From the cell containing the given text, extract its center point as (x, y) coordinate. 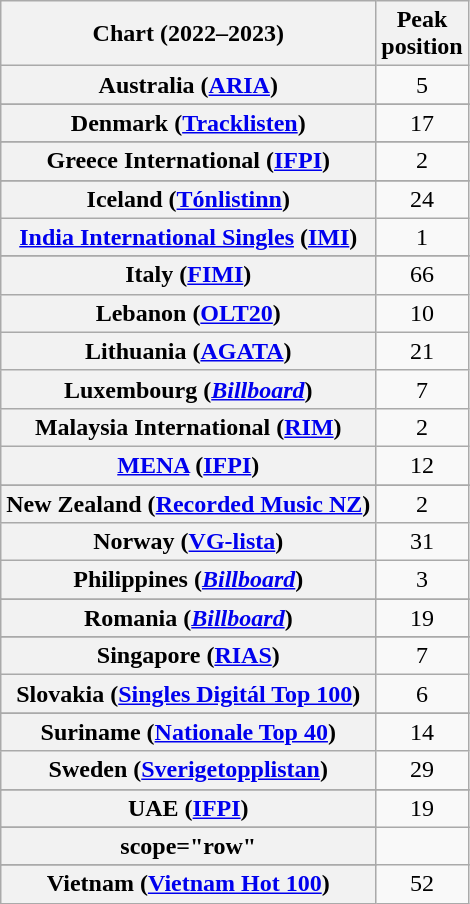
29 (422, 770)
scope="row" (188, 846)
India International Singles (IMI) (188, 237)
Singapore (RIAS) (188, 656)
Vietnam (Vietnam Hot 100) (188, 884)
Suriname (Nationale Top 40) (188, 732)
24 (422, 199)
Sweden (Sverigetopplistan) (188, 770)
31 (422, 542)
21 (422, 351)
Australia (ARIA) (188, 85)
Denmark (Tracklisten) (188, 123)
New Zealand (Recorded Music NZ) (188, 503)
Romania (Billboard) (188, 618)
Malaysia International (RIM) (188, 427)
Peakposition (422, 34)
Italy (FIMI) (188, 275)
5 (422, 85)
Lebanon (OLT20) (188, 313)
UAE (IFPI) (188, 808)
10 (422, 313)
6 (422, 694)
1 (422, 237)
17 (422, 123)
52 (422, 884)
Chart (2022–2023) (188, 34)
66 (422, 275)
Lithuania (AGATA) (188, 351)
Greece International (IFPI) (188, 161)
Philippines (Billboard) (188, 580)
3 (422, 580)
Slovakia (Singles Digitál Top 100) (188, 694)
14 (422, 732)
12 (422, 465)
MENA (IFPI) (188, 465)
Norway (VG-lista) (188, 542)
Iceland (Tónlistinn) (188, 199)
Luxembourg (Billboard) (188, 389)
